Scan for the cell matching the given text and deliver its [X, Y] coordinate at center. 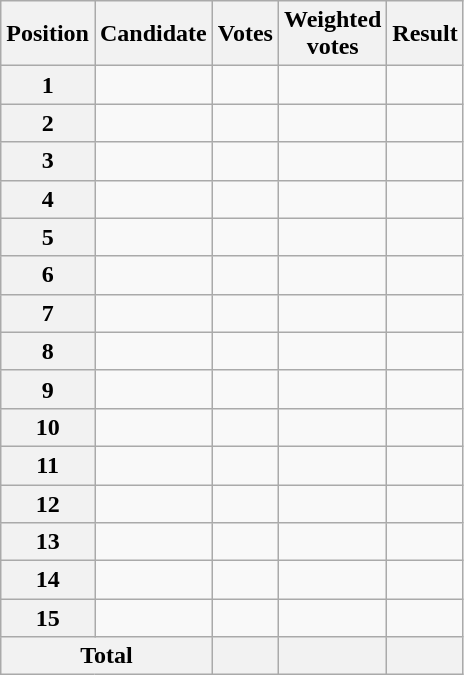
1 [48, 85]
13 [48, 542]
6 [48, 275]
11 [48, 465]
14 [48, 580]
12 [48, 503]
3 [48, 161]
Total [107, 656]
9 [48, 389]
Votes [245, 34]
Candidate [153, 34]
15 [48, 618]
2 [48, 123]
Weightedvotes [332, 34]
Position [48, 34]
10 [48, 427]
8 [48, 351]
Result [425, 34]
7 [48, 313]
5 [48, 237]
4 [48, 199]
